Detect which cell encompasses the target text, then output its (x, y) center coordinate. 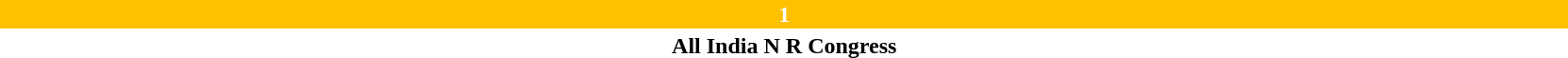
1 (784, 14)
